Search for the cell housing the specified text and yield its (X, Y) center coordinate. 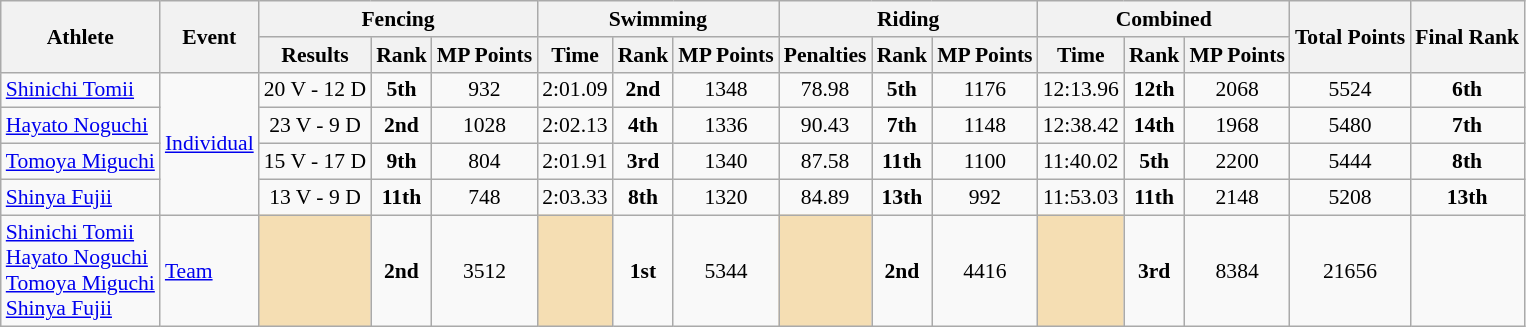
6th (1467, 90)
932 (484, 90)
Fencing (398, 19)
Shinya Fujii (80, 197)
2:03.33 (574, 197)
12:38.42 (1081, 126)
5208 (1350, 197)
3512 (484, 271)
1968 (1236, 126)
78.98 (826, 90)
4416 (984, 271)
12:13.96 (1081, 90)
Combined (1164, 19)
992 (984, 197)
5480 (1350, 126)
1100 (984, 162)
2:02.13 (574, 126)
2148 (1236, 197)
2:01.09 (574, 90)
Team (210, 271)
1320 (726, 197)
20 V - 12 D (315, 90)
804 (484, 162)
21656 (1350, 271)
2200 (1236, 162)
8384 (1236, 271)
1348 (726, 90)
11:53.03 (1081, 197)
14th (1154, 126)
5524 (1350, 90)
13 V - 9 D (315, 197)
11:40.02 (1081, 162)
Hayato Noguchi (80, 126)
90.43 (826, 126)
Results (315, 55)
15 V - 17 D (315, 162)
1148 (984, 126)
Event (210, 36)
Swimming (658, 19)
23 V - 9 D (315, 126)
Shinichi TomiiHayato NoguchiTomoya MiguchiShinya Fujii (80, 271)
5344 (726, 271)
1340 (726, 162)
1028 (484, 126)
2068 (1236, 90)
1336 (726, 126)
1176 (984, 90)
87.58 (826, 162)
Final Rank (1467, 36)
Athlete (80, 36)
Riding (908, 19)
2:01.91 (574, 162)
Shinichi Tomii (80, 90)
12th (1154, 90)
5444 (1350, 162)
Total Points (1350, 36)
Tomoya Miguchi (80, 162)
748 (484, 197)
84.89 (826, 197)
1st (644, 271)
9th (402, 162)
Individual (210, 143)
4th (644, 126)
Penalties (826, 55)
